Find where the given text appears and provide that cell's center as (x, y) coordinate. 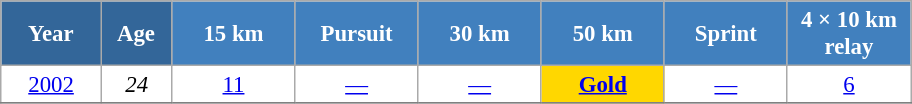
Gold (602, 85)
6 (848, 85)
Year (52, 34)
Age (136, 34)
30 km (480, 34)
Pursuit (356, 34)
15 km (234, 34)
Sprint (726, 34)
11 (234, 85)
50 km (602, 34)
2002 (52, 85)
24 (136, 85)
4 × 10 km relay (848, 34)
